From the cell containing the given text, extract its center point as (x, y) coordinate. 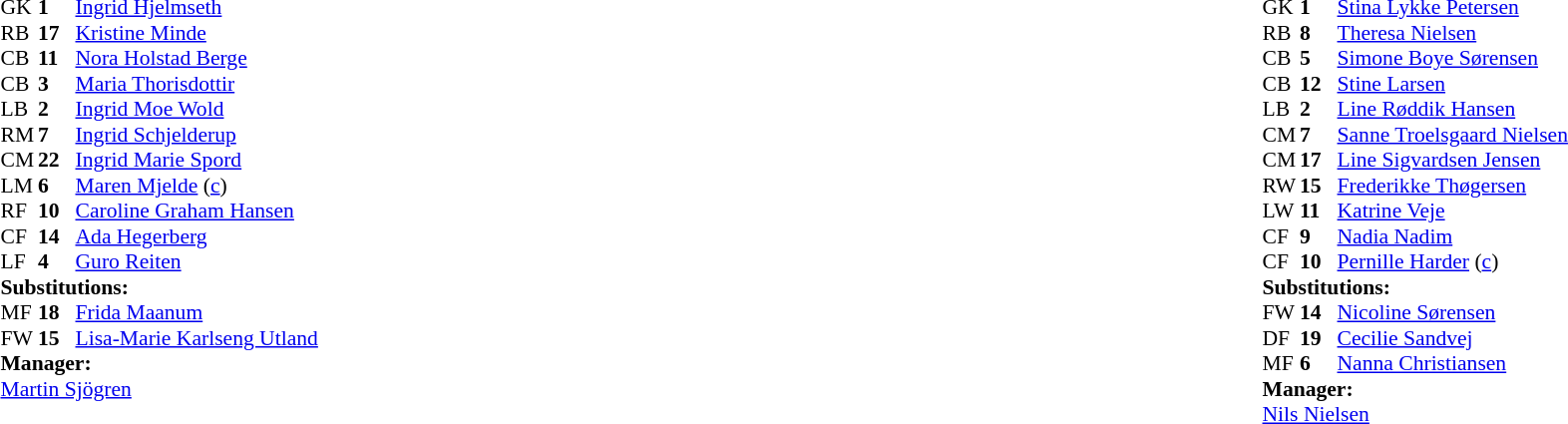
Frida Maanum (197, 312)
Nicoline Sørensen (1452, 312)
Cecilie Sandvej (1452, 338)
12 (1319, 84)
19 (1319, 338)
Lisa-Marie Karlseng Utland (197, 338)
Pernille Harder (c) (1452, 262)
RM (19, 135)
DF (1282, 338)
Theresa Nielsen (1452, 33)
Ingrid Marie Spord (197, 161)
Maria Thorisdottir (197, 84)
18 (57, 312)
Nanna Christiansen (1452, 364)
Ada Hegerberg (197, 236)
Frederikke Thøgersen (1452, 186)
4 (57, 262)
Katrine Veje (1452, 211)
RF (19, 211)
Nadia Nadim (1452, 236)
9 (1319, 236)
Caroline Graham Hansen (197, 211)
LM (19, 186)
5 (1319, 59)
Kristine Minde (197, 33)
Nora Holstad Berge (197, 59)
Simone Boye Sørensen (1452, 59)
Stine Larsen (1452, 84)
8 (1319, 33)
Maren Mjelde (c) (197, 186)
RW (1282, 186)
Ingrid Moe Wold (197, 109)
Sanne Troelsgaard Nielsen (1452, 135)
Ingrid Schjelderup (197, 135)
Line Sigvardsen Jensen (1452, 161)
3 (57, 84)
Martin Sjögren (159, 389)
22 (57, 161)
Guro Reiten (197, 262)
LW (1282, 211)
LF (19, 262)
Line Røddik Hansen (1452, 109)
